Detect which cell encompasses the target text, then output its (x, y) center coordinate. 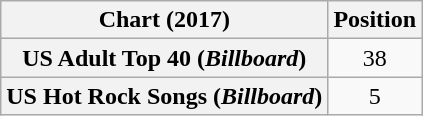
38 (375, 58)
US Adult Top 40 (Billboard) (164, 58)
Position (375, 20)
Chart (2017) (164, 20)
5 (375, 96)
US Hot Rock Songs (Billboard) (164, 96)
